Return (X, Y) of the center of cell containing provided text 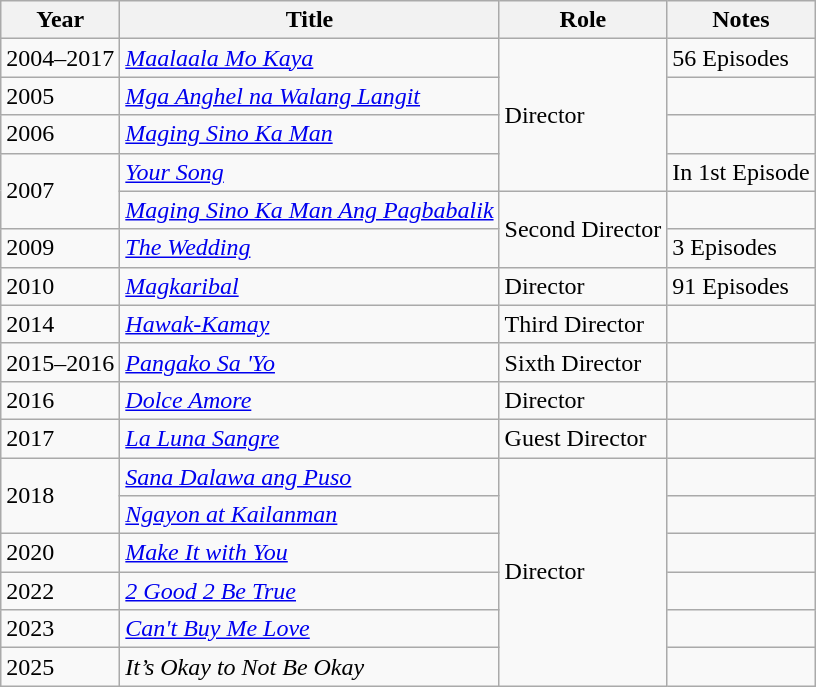
Maging Sino Ka Man (310, 134)
2004–2017 (60, 58)
2020 (60, 553)
2018 (60, 496)
Role (583, 20)
2022 (60, 591)
Pangako Sa 'Yo (310, 362)
2014 (60, 324)
Mga Anghel na Walang Langit (310, 96)
2023 (60, 629)
It’s Okay to Not Be Okay (310, 667)
Magkaribal (310, 286)
Guest Director (583, 438)
2006 (60, 134)
Year (60, 20)
2016 (60, 400)
In 1st Episode (741, 172)
Make It with You (310, 553)
91 Episodes (741, 286)
Title (310, 20)
2015–2016 (60, 362)
2005 (60, 96)
The Wedding (310, 248)
Can't Buy Me Love (310, 629)
2007 (60, 191)
Sixth Director (583, 362)
Third Director (583, 324)
Sana Dalawa ang Puso (310, 477)
56 Episodes (741, 58)
2 Good 2 Be True (310, 591)
2009 (60, 248)
Notes (741, 20)
2010 (60, 286)
Your Song (310, 172)
La Luna Sangre (310, 438)
2025 (60, 667)
2017 (60, 438)
Hawak-Kamay (310, 324)
Dolce Amore (310, 400)
3 Episodes (741, 248)
Second Director (583, 229)
Maalaala Mo Kaya (310, 58)
Maging Sino Ka Man Ang Pagbabalik (310, 210)
Ngayon at Kailanman (310, 515)
